Pinpoint the cell where the given text exists, returning its (X, Y) midpoint coordinate. 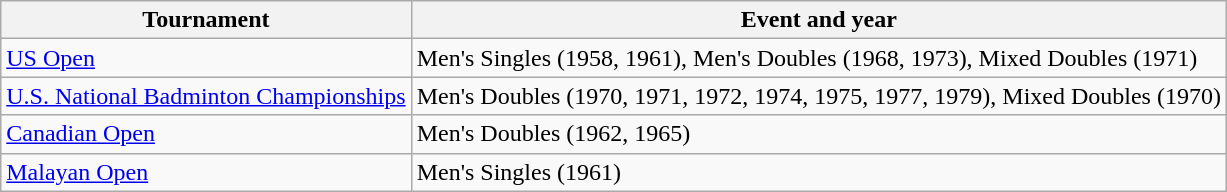
U.S. National Badminton Championships (206, 96)
Canadian Open (206, 134)
Event and year (818, 20)
Men's Singles (1958, 1961), Men's Doubles (1968, 1973), Mixed Doubles (1971) (818, 58)
Tournament (206, 20)
Men's Singles (1961) (818, 172)
US Open (206, 58)
Malayan Open (206, 172)
Men's Doubles (1962, 1965) (818, 134)
Men's Doubles (1970, 1971, 1972, 1974, 1975, 1977, 1979), Mixed Doubles (1970) (818, 96)
